Pinpoint the cell where the given text exists, returning its [X, Y] midpoint coordinate. 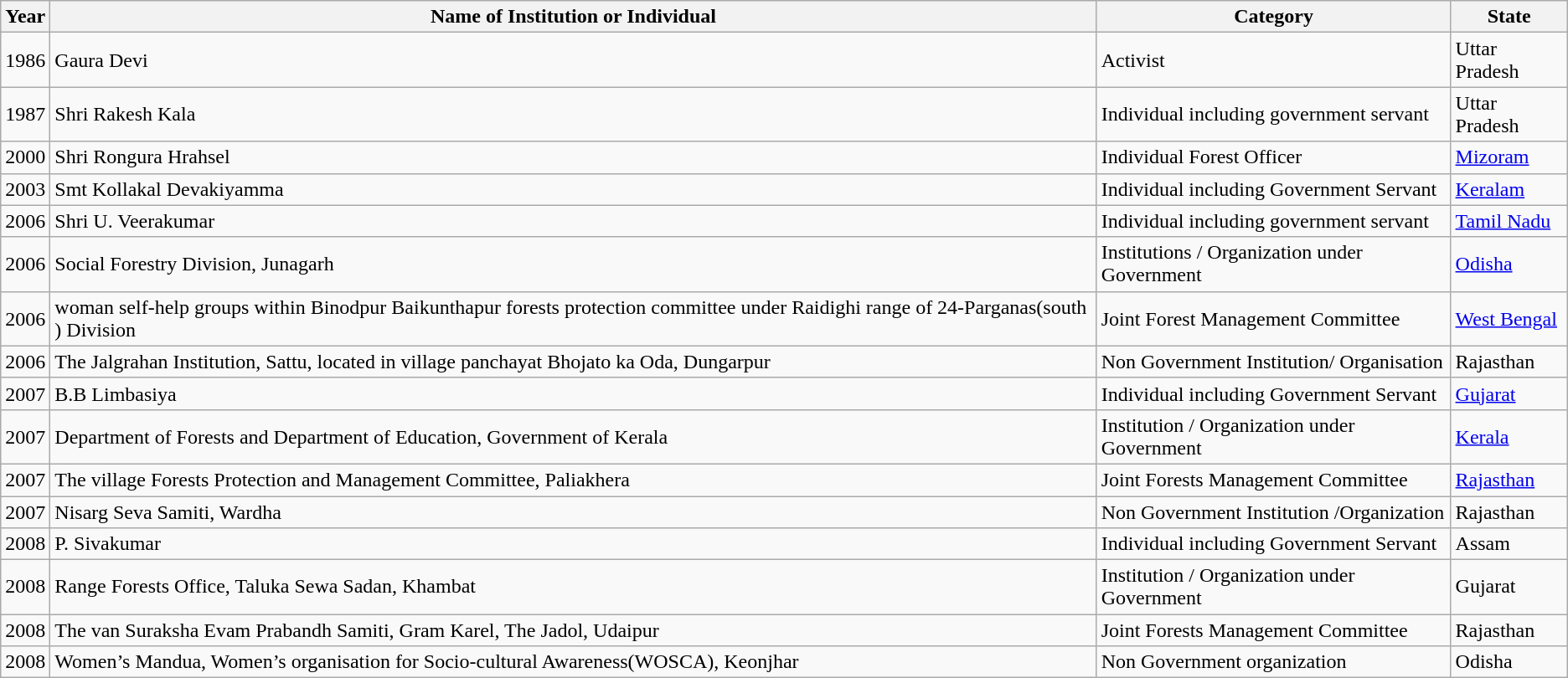
The van Suraksha Evam Prabandh Samiti, Gram Karel, The Jadol, Udaipur [573, 630]
Assam [1509, 544]
The village Forests Protection and Management Committee, Paliakhera [573, 480]
Smt Kollakal Devakiyamma [573, 189]
B.B Limbasiya [573, 393]
Kerala [1509, 437]
2000 [25, 157]
Non Government Institution /Organization [1273, 511]
Activist [1273, 60]
Shri U. Veerakumar [573, 221]
State [1509, 17]
Department of Forests and Department of Education, Government of Kerala [573, 437]
Gaura Devi [573, 60]
Joint Forest Management Committee [1273, 318]
P. Sivakumar [573, 544]
Shri Rakesh Kala [573, 114]
Range Forests Office, Taluka Sewa Sadan, Khambat [573, 588]
Non Government Institution/ Organisation [1273, 362]
woman self-help groups within Binodpur Baikunthapur forests protection committee under Raidighi range of 24-Parganas(south ) Division [573, 318]
The Jalgrahan Institution, Sattu, located in village panchayat Bhojato ka Oda, Dungarpur [573, 362]
1986 [25, 60]
West Bengal [1509, 318]
Mizoram [1509, 157]
Women’s Mandua, Women’s organisation for Socio-cultural Awareness(WOSCA), Keonjhar [573, 662]
Individual Forest Officer [1273, 157]
Keralam [1509, 189]
Shri Rongura Hrahsel [573, 157]
Social Forestry Division, Junagarh [573, 265]
Year [25, 17]
Name of Institution or Individual [573, 17]
Category [1273, 17]
Institutions / Organization under Government [1273, 265]
Nisarg Seva Samiti, Wardha [573, 511]
Tamil Nadu [1509, 221]
2003 [25, 189]
Non Government organization [1273, 662]
1987 [25, 114]
